Capture the cell that displays the provided text and extract its [X, Y] central coordinate. 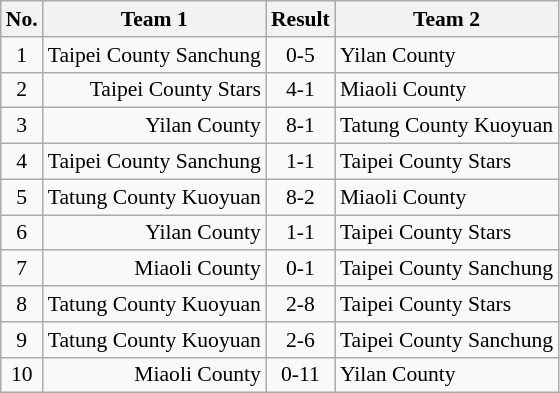
5 [22, 197]
2-6 [300, 340]
0-5 [300, 55]
2 [22, 90]
6 [22, 233]
8-1 [300, 126]
Team 2 [446, 19]
No. [22, 19]
Result [300, 19]
2-8 [300, 304]
4 [22, 162]
0-1 [300, 269]
0-11 [300, 375]
Team 1 [154, 19]
7 [22, 269]
9 [22, 340]
8 [22, 304]
10 [22, 375]
4-1 [300, 90]
8-2 [300, 197]
3 [22, 126]
1 [22, 55]
